Capture the cell that displays the provided text and extract its (x, y) central coordinate. 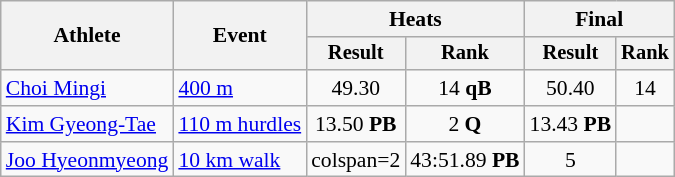
400 m (240, 88)
13.43 PB (571, 124)
14 qB (464, 88)
Kim Gyeong-Tae (88, 124)
50.40 (571, 88)
Final (600, 19)
Choi Mingi (88, 88)
13.50 PB (356, 124)
110 m hurdles (240, 124)
Athlete (88, 36)
14 (645, 88)
Heats (415, 19)
49.30 (356, 88)
2 Q (464, 124)
Event (240, 36)
